For the text-containing cell, return its midpoint in [X, Y] coordinate format. 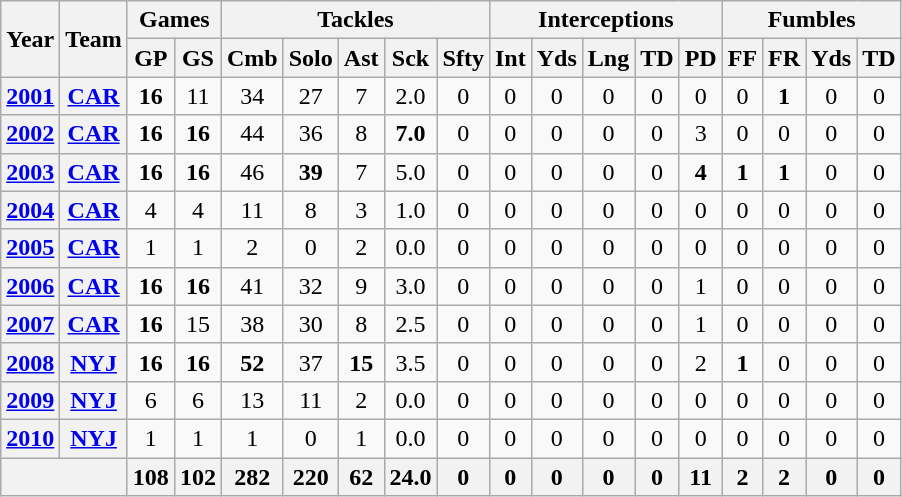
2001 [30, 96]
Cmb [252, 58]
27 [310, 96]
2008 [30, 362]
Games [174, 20]
39 [310, 172]
2003 [30, 172]
5.0 [410, 172]
Team [94, 39]
2010 [30, 438]
Solo [310, 58]
GP [150, 58]
9 [361, 286]
38 [252, 324]
2.0 [410, 96]
Tackles [355, 20]
2005 [30, 248]
Ast [361, 58]
2006 [30, 286]
Year [30, 39]
7.0 [410, 134]
41 [252, 286]
220 [310, 477]
Int [510, 58]
1.0 [410, 210]
44 [252, 134]
282 [252, 477]
32 [310, 286]
Fumbles [812, 20]
GS [198, 58]
37 [310, 362]
36 [310, 134]
24.0 [410, 477]
3.5 [410, 362]
2007 [30, 324]
FR [784, 58]
13 [252, 400]
46 [252, 172]
PD [700, 58]
62 [361, 477]
52 [252, 362]
Sck [410, 58]
FF [742, 58]
34 [252, 96]
3.0 [410, 286]
2.5 [410, 324]
2009 [30, 400]
108 [150, 477]
Sfty [463, 58]
2002 [30, 134]
30 [310, 324]
2004 [30, 210]
Lng [608, 58]
Interceptions [606, 20]
102 [198, 477]
